Search for the cell housing the specified text and yield its (x, y) center coordinate. 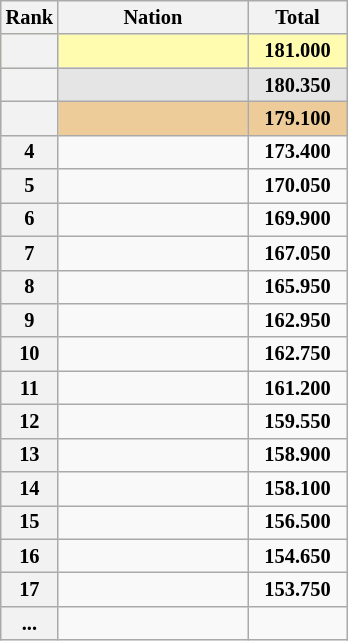
162.750 (298, 354)
167.050 (298, 253)
11 (30, 388)
7 (30, 253)
165.950 (298, 287)
15 (30, 522)
10 (30, 354)
8 (30, 287)
12 (30, 421)
169.900 (298, 219)
153.750 (298, 589)
161.200 (298, 388)
179.100 (298, 118)
16 (30, 556)
17 (30, 589)
Nation (153, 17)
Total (298, 17)
170.050 (298, 186)
180.350 (298, 85)
159.550 (298, 421)
181.000 (298, 51)
154.650 (298, 556)
5 (30, 186)
4 (30, 152)
162.950 (298, 320)
13 (30, 455)
9 (30, 320)
6 (30, 219)
Rank (30, 17)
158.100 (298, 489)
158.900 (298, 455)
173.400 (298, 152)
... (30, 623)
14 (30, 489)
156.500 (298, 522)
